Identify which cell holds the provided text, then report its (x, y) central coordinate. 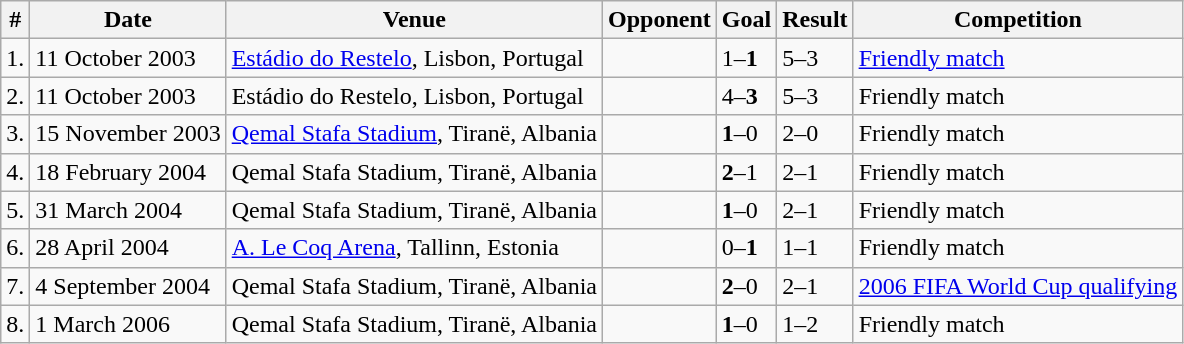
4 September 2004 (128, 286)
2006 FIFA World Cup qualifying (1018, 286)
5. (16, 210)
Date (128, 20)
0–1 (746, 248)
8. (16, 324)
18 February 2004 (128, 172)
2. (16, 96)
1–2 (815, 324)
# (16, 20)
4. (16, 172)
31 March 2004 (128, 210)
Venue (414, 20)
4–3 (746, 96)
1. (16, 58)
15 November 2003 (128, 134)
7. (16, 286)
Competition (1018, 20)
Result (815, 20)
Goal (746, 20)
3. (16, 134)
A. Le Coq Arena, Tallinn, Estonia (414, 248)
6. (16, 248)
Opponent (660, 20)
1 March 2006 (128, 324)
28 April 2004 (128, 248)
